Extract the [x, y] coordinate from the center of the cell holding the provided text.  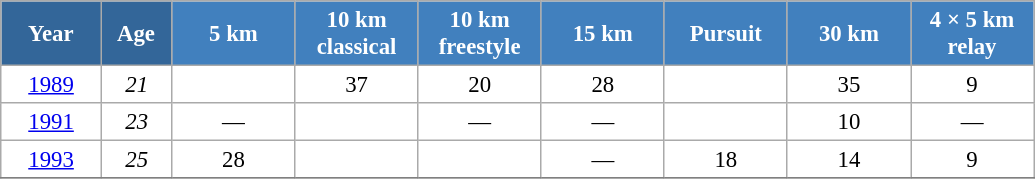
21 [136, 85]
35 [848, 85]
25 [136, 160]
20 [480, 85]
Pursuit [726, 34]
Year [52, 34]
23 [136, 122]
10 [848, 122]
1991 [52, 122]
1993 [52, 160]
37 [356, 85]
18 [726, 160]
15 km [602, 34]
10 km classical [356, 34]
5 km [234, 34]
10 km freestyle [480, 34]
30 km [848, 34]
14 [848, 160]
1989 [52, 85]
Age [136, 34]
4 × 5 km relay [972, 34]
